Search for the cell housing the specified text and yield its (x, y) center coordinate. 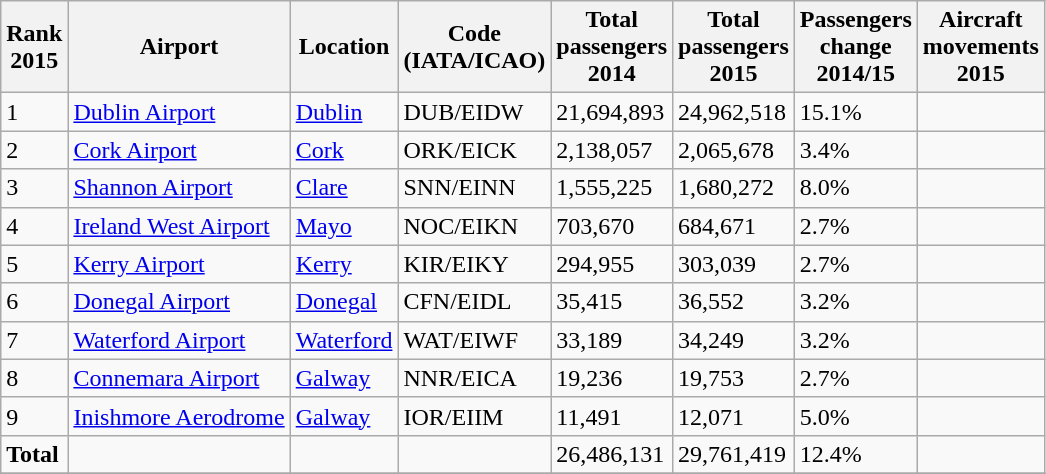
KIR/EIKY (474, 264)
303,039 (734, 264)
ORK/EICK (474, 150)
26,486,131 (612, 454)
SNN/EINN (474, 188)
7 (34, 340)
1 (34, 112)
Cork (344, 150)
36,552 (734, 302)
Clare (344, 188)
2 (34, 150)
Cork Airport (179, 150)
NOC/EIKN (474, 226)
Totalpassengers2014 (612, 47)
8 (34, 378)
Mayo (344, 226)
Totalpassengers2015 (734, 47)
11,491 (612, 416)
WAT/EIWF (474, 340)
294,955 (612, 264)
Total (34, 454)
9 (34, 416)
1,680,272 (734, 188)
Ireland West Airport (179, 226)
NNR/EICA (474, 378)
19,753 (734, 378)
Dublin (344, 112)
Dublin Airport (179, 112)
5.0% (856, 416)
8.0% (856, 188)
6 (34, 302)
34,249 (734, 340)
3 (34, 188)
Code(IATA/ICAO) (474, 47)
Kerry (344, 264)
5 (34, 264)
29,761,419 (734, 454)
33,189 (612, 340)
21,694,893 (612, 112)
Kerry Airport (179, 264)
Donegal (344, 302)
35,415 (612, 302)
Aircraftmovements2015 (980, 47)
703,670 (612, 226)
Airport (179, 47)
CFN/EIDL (474, 302)
1,555,225 (612, 188)
2,065,678 (734, 150)
12.4% (856, 454)
Shannon Airport (179, 188)
DUB/EIDW (474, 112)
2,138,057 (612, 150)
Waterford (344, 340)
24,962,518 (734, 112)
IOR/EIIM (474, 416)
4 (34, 226)
684,671 (734, 226)
Passengerschange2014/15 (856, 47)
3.4% (856, 150)
Location (344, 47)
Rank2015 (34, 47)
12,071 (734, 416)
Connemara Airport (179, 378)
15.1% (856, 112)
Donegal Airport (179, 302)
19,236 (612, 378)
Inishmore Aerodrome (179, 416)
Waterford Airport (179, 340)
